Return (X, Y) of the center of cell containing provided text 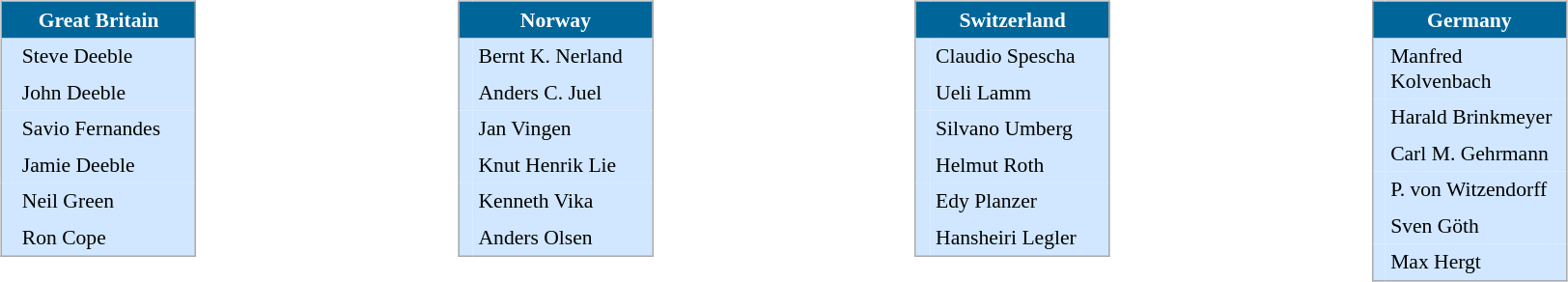
Ron Cope (106, 238)
Neil Green (106, 202)
Germany (1470, 19)
Norway (556, 19)
P. von Witzendorff (1475, 190)
Carl M. Gehrmann (1475, 154)
Jamie Deeble (106, 165)
Helmut Roth (1020, 165)
Harald Brinkmeyer (1475, 117)
Claudio Spescha (1020, 57)
Switzerland (1012, 19)
Max Hergt (1475, 262)
Bernt K. Nerland (563, 57)
Steve Deeble (106, 57)
Manfred Kolvenbach (1475, 70)
Ueli Lamm (1020, 93)
Kenneth Vika (563, 202)
John Deeble (106, 93)
Edy Planzer (1020, 202)
Jan Vingen (563, 128)
Hansheiri Legler (1020, 238)
Sven Göth (1475, 226)
Silvano Umberg (1020, 128)
Knut Henrik Lie (563, 165)
Savio Fernandes (106, 128)
Anders C. Juel (563, 93)
Anders Olsen (563, 238)
Great Britain (98, 19)
